Locate the cell with the specified text and output its [X, Y] center coordinate. 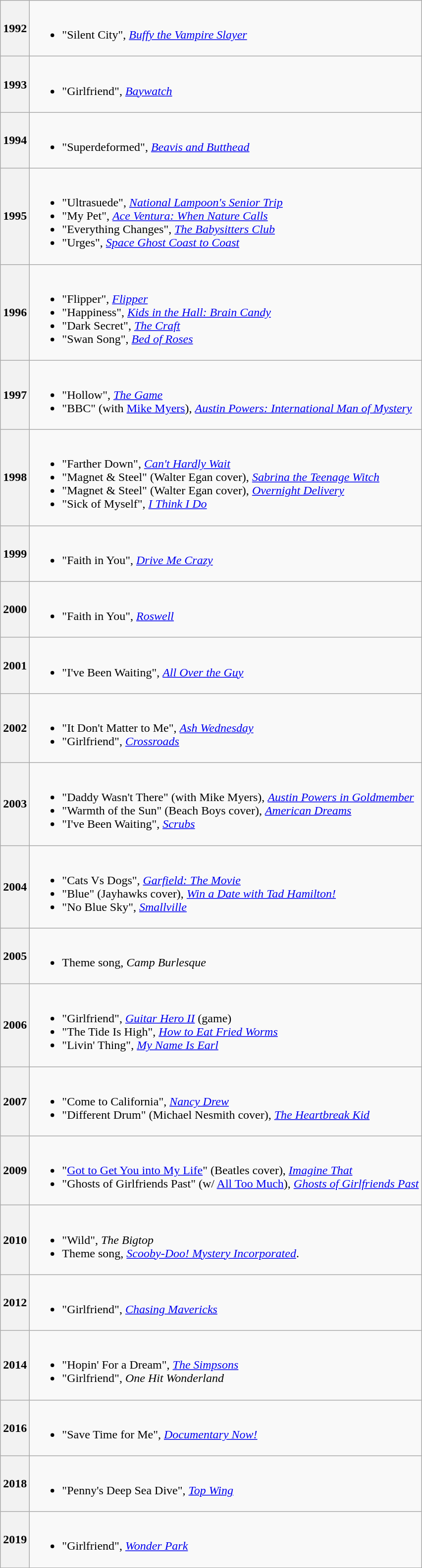
"Flipper", Flipper"Happiness", Kids in the Hall: Brain Candy"Dark Secret", The Craft"Swan Song", Bed of Roses [226, 312]
2010 [15, 1240]
2006 [15, 1025]
1992 [15, 29]
1994 [15, 141]
2014 [15, 1365]
"Wild", The BigtopTheme song, Scooby-Doo! Mystery Incorporated. [226, 1240]
2018 [15, 1483]
"I've Been Waiting", All Over the Guy [226, 665]
"Penny's Deep Sea Dive", Top Wing [226, 1483]
2005 [15, 956]
"Hopin' For a Dream", The Simpsons"Girlfriend", One Hit Wonderland [226, 1365]
"Girlfriend", Wonder Park [226, 1540]
"Silent City", Buffy the Vampire Slayer [226, 29]
"Girlfriend", Guitar Hero II (game)"The Tide Is High", How to Eat Fried Worms"Livin' Thing", My Name Is Earl [226, 1025]
1996 [15, 312]
"Come to California", Nancy Drew"Different Drum" (Michael Nesmith cover), The Heartbreak Kid [226, 1101]
1993 [15, 84]
2019 [15, 1540]
"Daddy Wasn't There" (with Mike Myers), Austin Powers in Goldmember"Warmth of the Sun" (Beach Boys cover), American Dreams"I've Been Waiting", Scrubs [226, 804]
2007 [15, 1101]
1997 [15, 395]
"Got to Get You into My Life" (Beatles cover), Imagine That"Ghosts of Girlfriends Past" (w/ All Too Much), Ghosts of Girlfriends Past [226, 1171]
"Superdeformed", Beavis and Butthead [226, 141]
2004 [15, 887]
Theme song, Camp Burlesque [226, 956]
"Faith in You", Drive Me Crazy [226, 553]
2012 [15, 1302]
"Cats Vs Dogs", Garfield: The Movie"Blue" (Jayhawks cover), Win a Date with Tad Hamilton!"No Blue Sky", Smallville [226, 887]
2001 [15, 665]
"Girlfriend", Chasing Mavericks [226, 1302]
"Save Time for Me", Documentary Now! [226, 1428]
"It Don't Matter to Me", Ash Wednesday"Girlfriend", Crossroads [226, 728]
"Hollow", The Game"BBC" (with Mike Myers), Austin Powers: International Man of Mystery [226, 395]
2016 [15, 1428]
1998 [15, 477]
1999 [15, 553]
2003 [15, 804]
2009 [15, 1171]
"Girlfriend", Baywatch [226, 84]
1995 [15, 216]
2000 [15, 610]
"Faith in You", Roswell [226, 610]
2002 [15, 728]
